Return the (x, y) coordinate for the center point of the cell that contains the specified text.  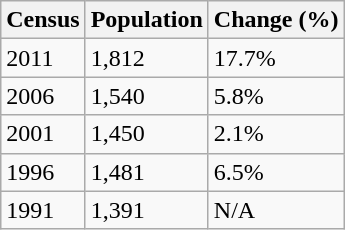
N/A (276, 210)
2.1% (276, 134)
Change (%) (276, 20)
2006 (43, 96)
Census (43, 20)
1,391 (146, 210)
6.5% (276, 172)
1,812 (146, 58)
1,450 (146, 134)
2011 (43, 58)
1,481 (146, 172)
1,540 (146, 96)
1991 (43, 210)
17.7% (276, 58)
2001 (43, 134)
1996 (43, 172)
Population (146, 20)
5.8% (276, 96)
